Search for the cell housing the specified text and yield its [X, Y] center coordinate. 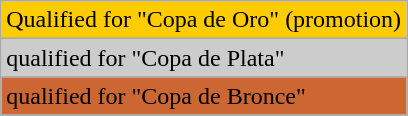
qualified for "Copa de Bronce" [204, 96]
Qualified for "Copa de Oro" (promotion) [204, 20]
qualified for "Copa de Plata" [204, 58]
